Capture the cell that displays the provided text and extract its (X, Y) central coordinate. 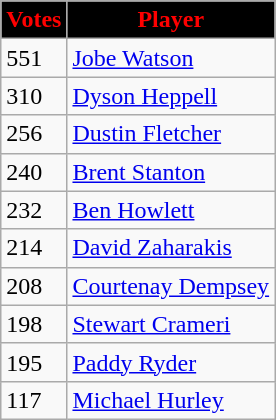
Ben Howlett (171, 210)
195 (34, 362)
198 (34, 324)
214 (34, 248)
Stewart Crameri (171, 324)
256 (34, 134)
Michael Hurley (171, 400)
240 (34, 172)
David Zaharakis (171, 248)
Votes (34, 20)
Paddy Ryder (171, 362)
310 (34, 96)
232 (34, 210)
Jobe Watson (171, 58)
Dyson Heppell (171, 96)
Dustin Fletcher (171, 134)
208 (34, 286)
Player (171, 20)
551 (34, 58)
Brent Stanton (171, 172)
Courtenay Dempsey (171, 286)
117 (34, 400)
